Find where the given text appears and provide that cell's center as [X, Y] coordinate. 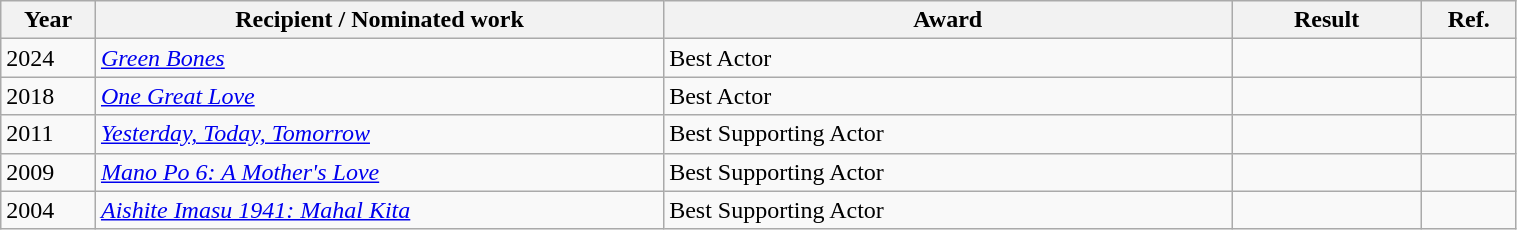
Aishite Imasu 1941: Mahal Kita [379, 210]
Recipient / Nominated work [379, 20]
2009 [48, 172]
One Great Love [379, 96]
Mano Po 6: A Mother's Love [379, 172]
2024 [48, 58]
Ref. [1468, 20]
Yesterday, Today, Tomorrow [379, 134]
Result [1326, 20]
2004 [48, 210]
Green Bones [379, 58]
2018 [48, 96]
Award [948, 20]
2011 [48, 134]
Year [48, 20]
